From the cell containing the given text, extract its center point as (x, y) coordinate. 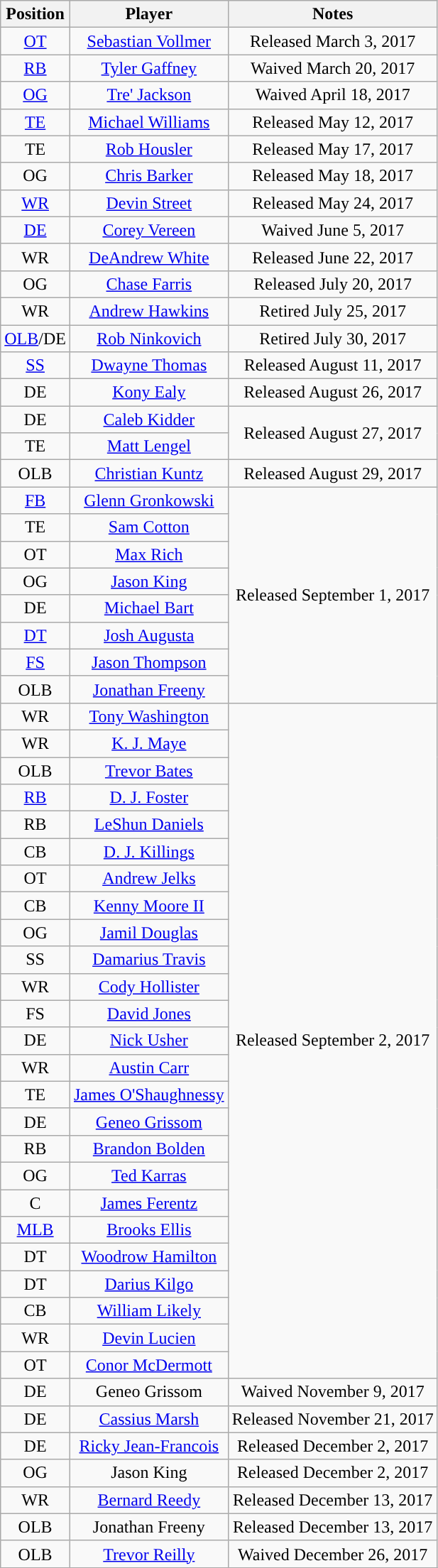
Released August 27, 2017 (332, 433)
Andrew Jelks (149, 879)
Glenn Gronkowski (149, 500)
LeShun Daniels (149, 825)
FB (35, 500)
Released May 12, 2017 (332, 122)
Conor McDermott (149, 1365)
Trevor Reilly (149, 1554)
Released June 22, 2017 (332, 257)
Waived December 26, 2017 (332, 1554)
DeAndrew White (149, 257)
Player (149, 14)
Rob Ninkovich (149, 339)
Chris Barker (149, 176)
Rob Housler (149, 149)
Devin Street (149, 203)
Max Rich (149, 554)
Released August 29, 2017 (332, 473)
Andrew Hawkins (149, 311)
Ted Karras (149, 1175)
Notes (332, 14)
David Jones (149, 1014)
Christian Kuntz (149, 473)
Trevor Bates (149, 770)
James O'Shaughnessy (149, 1095)
Sam Cotton (149, 527)
Jason Thompson (149, 662)
Damarius Travis (149, 960)
Kenny Moore II (149, 906)
Chase Farris (149, 284)
C (35, 1203)
Cassius Marsh (149, 1419)
Released August 26, 2017 (332, 393)
Kony Ealy (149, 393)
Michael Bart (149, 608)
Austin Carr (149, 1068)
Tony Washington (149, 716)
Bernard Reedy (149, 1500)
William Likely (149, 1311)
Waived April 18, 2017 (332, 95)
Retired July 30, 2017 (332, 339)
Waived November 9, 2017 (332, 1392)
Nick Usher (149, 1041)
Released August 11, 2017 (332, 366)
Released May 24, 2017 (332, 203)
Tyler Gaffney (149, 68)
Sebastian Vollmer (149, 41)
Caleb Kidder (149, 420)
Released May 17, 2017 (332, 149)
Waived March 20, 2017 (332, 68)
Jamil Douglas (149, 933)
Tre' Jackson (149, 95)
Darius Kilgo (149, 1284)
MLB (35, 1230)
Released November 21, 2017 (332, 1419)
Released September 2, 2017 (332, 1041)
Brooks Ellis (149, 1230)
Dwayne Thomas (149, 366)
Position (35, 14)
Released September 1, 2017 (332, 595)
Released July 20, 2017 (332, 284)
Devin Lucien (149, 1338)
Josh Augusta (149, 635)
Michael Williams (149, 122)
James Ferentz (149, 1203)
Cody Hollister (149, 987)
Woodrow Hamilton (149, 1257)
Waived June 5, 2017 (332, 230)
Corey Vereen (149, 230)
Released May 18, 2017 (332, 176)
D. J. Foster (149, 798)
Retired July 25, 2017 (332, 311)
D. J. Killings (149, 852)
Brandon Bolden (149, 1148)
Matt Lengel (149, 446)
OLB/DE (35, 339)
K. J. Maye (149, 743)
Ricky Jean-Francois (149, 1446)
Released March 3, 2017 (332, 41)
